Pinpoint the cell where the given text exists, returning its (x, y) midpoint coordinate. 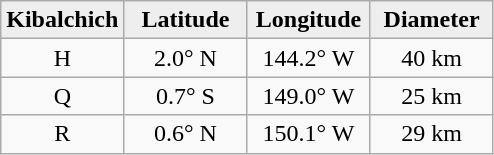
144.2° W (308, 58)
2.0° N (186, 58)
29 km (432, 134)
25 km (432, 96)
Kibalchich (62, 20)
150.1° W (308, 134)
0.6° N (186, 134)
Diameter (432, 20)
Q (62, 96)
Longitude (308, 20)
H (62, 58)
Latitude (186, 20)
40 km (432, 58)
0.7° S (186, 96)
149.0° W (308, 96)
R (62, 134)
